Return the [x, y] coordinate for the center point of the cell that contains the specified text.  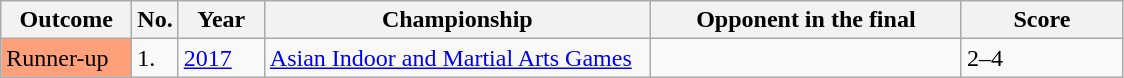
Runner-up [66, 58]
Score [1042, 20]
Year [221, 20]
2–4 [1042, 58]
Outcome [66, 20]
No. [155, 20]
2017 [221, 58]
Championship [457, 20]
Opponent in the final [806, 20]
Asian Indoor and Martial Arts Games [457, 58]
1. [155, 58]
